Determine the (x, y) coordinate at the center of the cell enclosing the given text.  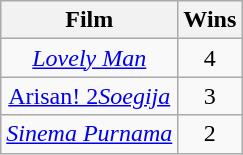
Sinema Purnama (90, 134)
2 (210, 134)
Wins (210, 20)
Arisan! 2Soegija (90, 96)
4 (210, 58)
3 (210, 96)
Film (90, 20)
Lovely Man (90, 58)
